Output the [X, Y] coordinate of the center of the cell containing the given text.  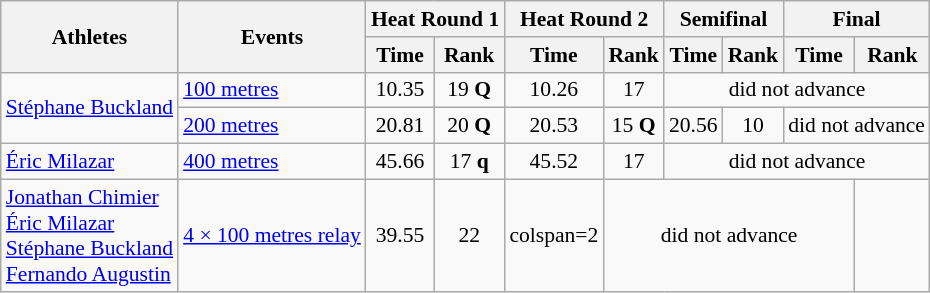
Semifinal [724, 19]
20.56 [694, 126]
4 × 100 metres relay [272, 235]
10.35 [400, 90]
22 [469, 235]
20.81 [400, 126]
20 Q [469, 126]
45.66 [400, 162]
Éric Milazar [90, 162]
100 metres [272, 90]
colspan=2 [554, 235]
Stéphane Buckland [90, 108]
Athletes [90, 36]
10.26 [554, 90]
10 [754, 126]
400 metres [272, 162]
15 Q [634, 126]
20.53 [554, 126]
200 metres [272, 126]
39.55 [400, 235]
Heat Round 2 [584, 19]
Final [856, 19]
Jonathan ChimierÉric MilazarStéphane BucklandFernando Augustin [90, 235]
Events [272, 36]
45.52 [554, 162]
Heat Round 1 [435, 19]
17 q [469, 162]
19 Q [469, 90]
